Provide the (X, Y) coordinate of the cell's center where the given text is located.  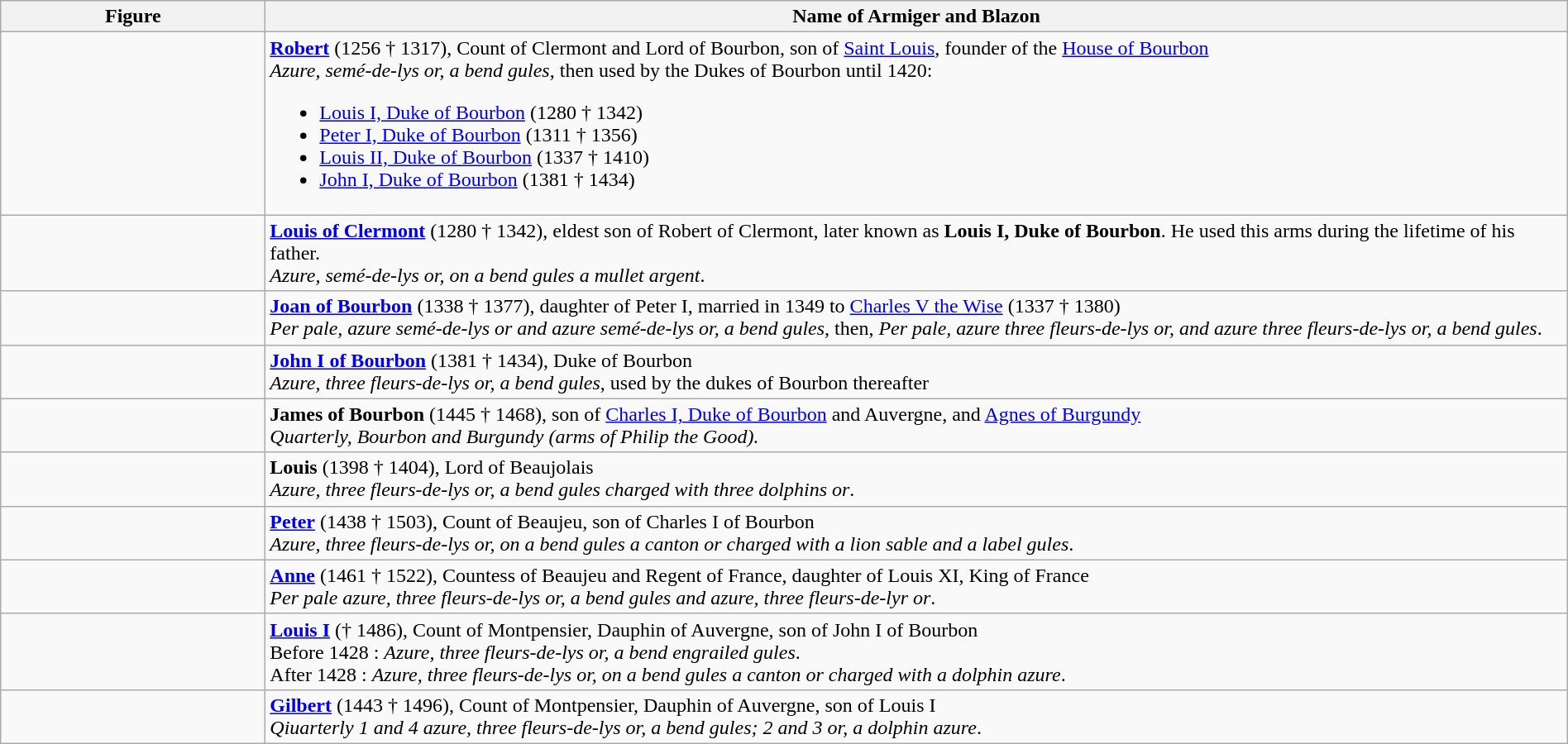
Name of Armiger and Blazon (916, 17)
John I of Bourbon (1381 † 1434), Duke of BourbonAzure, three fleurs-de-lys or, a bend gules, used by the dukes of Bourbon thereafter (916, 372)
Figure (133, 17)
Louis (1398 † 1404), Lord of BeaujolaisAzure, three fleurs-de-lys or, a bend gules charged with three dolphins or. (916, 479)
